Provide the [X, Y] coordinate of the cell's center where the given text is located.  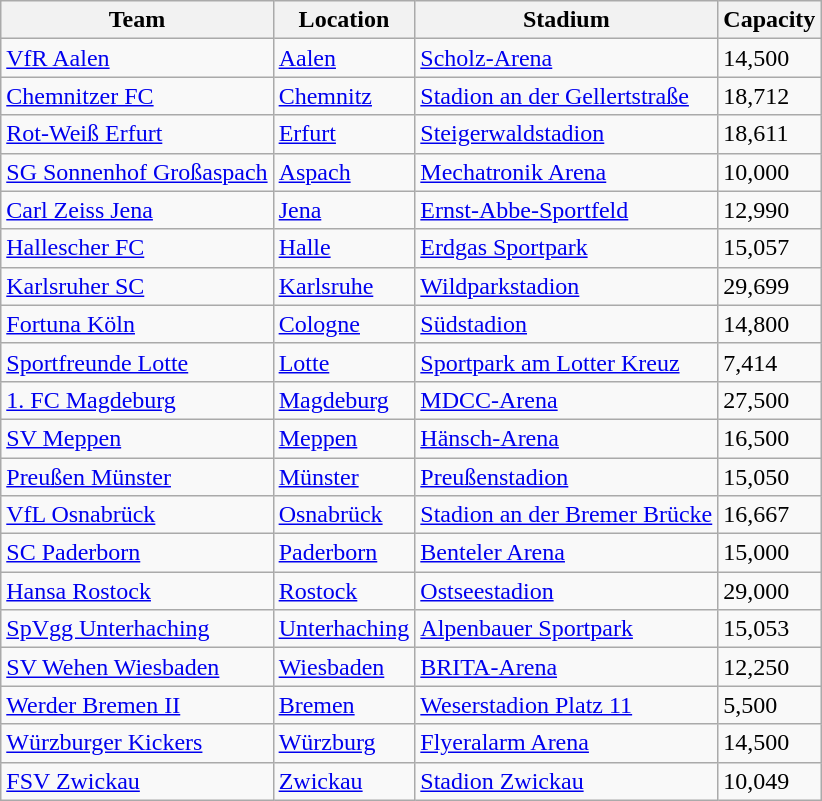
Südstadion [566, 324]
Hallescher FC [137, 248]
12,250 [770, 667]
Capacity [770, 20]
16,500 [770, 438]
VfL Osnabrück [137, 515]
Preußenstadion [566, 477]
Bremen [344, 705]
18,611 [770, 134]
Fortuna Köln [137, 324]
Osnabrück [344, 515]
SC Paderborn [137, 553]
Sportfreunde Lotte [137, 362]
12,990 [770, 210]
Location [344, 20]
18,712 [770, 96]
14,800 [770, 324]
1. FC Magdeburg [137, 400]
Wildparkstadion [566, 286]
SV Wehen Wiesbaden [137, 667]
16,667 [770, 515]
Karlsruher SC [137, 286]
Hänsch-Arena [566, 438]
Ernst-Abbe-Sportfeld [566, 210]
Erfurt [344, 134]
Rot-Weiß Erfurt [137, 134]
Unterhaching [344, 629]
15,000 [770, 553]
Stadium [566, 20]
Flyeralarm Arena [566, 743]
Würzburg [344, 743]
BRITA-Arena [566, 667]
Chemnitzer FC [137, 96]
MDCC-Arena [566, 400]
Stadion an der Gellertstraße [566, 96]
27,500 [770, 400]
Karlsruhe [344, 286]
SV Meppen [137, 438]
SG Sonnenhof Großaspach [137, 172]
Stadion an der Bremer Brücke [566, 515]
Münster [344, 477]
Team [137, 20]
Würzburger Kickers [137, 743]
Steigerwaldstadion [566, 134]
Aspach [344, 172]
15,050 [770, 477]
Hansa Rostock [137, 591]
Werder Bremen II [137, 705]
Mechatronik Arena [566, 172]
Benteler Arena [566, 553]
5,500 [770, 705]
VfR Aalen [137, 58]
10,049 [770, 781]
Zwickau [344, 781]
Sportpark am Lotter Kreuz [566, 362]
Stadion Zwickau [566, 781]
10,000 [770, 172]
Preußen Münster [137, 477]
29,000 [770, 591]
Scholz-Arena [566, 58]
29,699 [770, 286]
Wiesbaden [344, 667]
FSV Zwickau [137, 781]
Rostock [344, 591]
Carl Zeiss Jena [137, 210]
Aalen [344, 58]
SpVgg Unterhaching [137, 629]
Magdeburg [344, 400]
Weserstadion Platz 11 [566, 705]
Paderborn [344, 553]
7,414 [770, 362]
Meppen [344, 438]
Halle [344, 248]
Erdgas Sportpark [566, 248]
15,053 [770, 629]
Jena [344, 210]
Ostseestadion [566, 591]
Chemnitz [344, 96]
Cologne [344, 324]
Lotte [344, 362]
15,057 [770, 248]
Alpenbauer Sportpark [566, 629]
